Detect which cell encompasses the target text, then output its [X, Y] center coordinate. 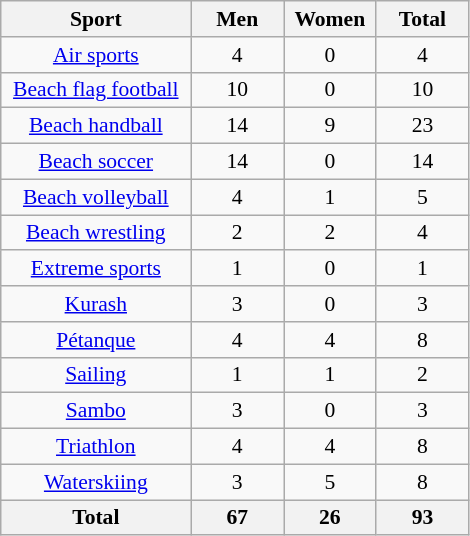
Waterskiing [96, 482]
Men [238, 19]
Kurash [96, 304]
26 [330, 518]
Sailing [96, 375]
Sambo [96, 411]
Extreme sports [96, 269]
Air sports [96, 55]
Beach handball [96, 126]
93 [422, 518]
Beach volleyball [96, 197]
9 [330, 126]
Beach soccer [96, 162]
Women [330, 19]
67 [238, 518]
Sport [96, 19]
Beach wrestling [96, 233]
Pétanque [96, 340]
Triathlon [96, 447]
Beach flag football [96, 90]
23 [422, 126]
